Capture the cell that displays the provided text and extract its [X, Y] central coordinate. 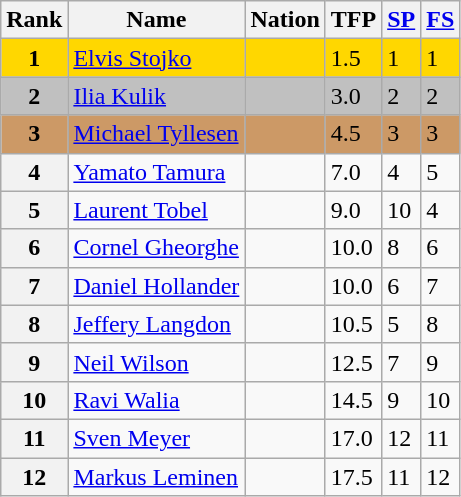
Name [156, 20]
Yamato Tamura [156, 172]
Rank [34, 20]
14.5 [353, 400]
Laurent Tobel [156, 210]
12.5 [353, 362]
17.5 [353, 477]
10.5 [353, 324]
Jeffery Langdon [156, 324]
1.5 [353, 58]
Daniel Hollander [156, 286]
Michael Tyllesen [156, 134]
Elvis Stojko [156, 58]
3.0 [353, 96]
4.5 [353, 134]
Neil Wilson [156, 362]
17.0 [353, 438]
TFP [353, 20]
Cornel Gheorghe [156, 248]
9.0 [353, 210]
SP [402, 20]
Sven Meyer [156, 438]
FS [440, 20]
7.0 [353, 172]
Nation [285, 20]
Ilia Kulik [156, 96]
Ravi Walia [156, 400]
Markus Leminen [156, 477]
